Find where the given text appears and provide that cell's center as [x, y] coordinate. 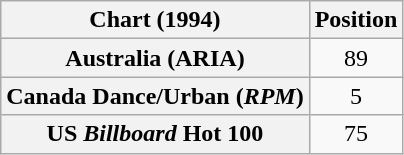
5 [356, 96]
Position [356, 20]
Australia (ARIA) [155, 58]
75 [356, 134]
Chart (1994) [155, 20]
89 [356, 58]
Canada Dance/Urban (RPM) [155, 96]
US Billboard Hot 100 [155, 134]
